For the text-containing cell, return its midpoint in (x, y) coordinate format. 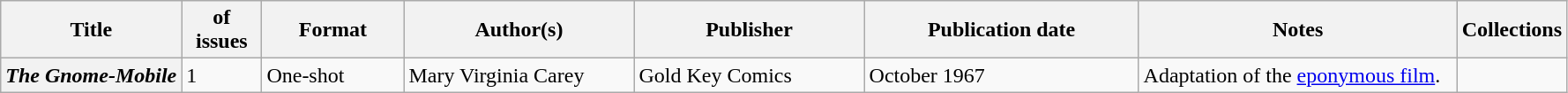
Publication date (1002, 30)
Publisher (750, 30)
One-shot (333, 75)
Title (92, 30)
Mary Virginia Carey (519, 75)
Author(s) (519, 30)
Collections (1512, 30)
Notes (1298, 30)
Gold Key Comics (750, 75)
of issues (222, 30)
October 1967 (1002, 75)
1 (222, 75)
Format (333, 30)
The Gnome-Mobile (92, 75)
Adaptation of the eponymous film. (1298, 75)
